For the text-containing cell, return its midpoint in (X, Y) coordinate format. 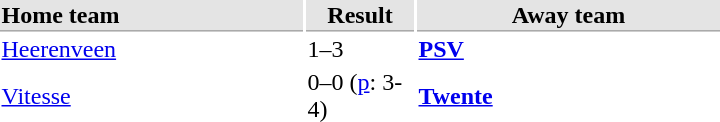
Home team (152, 16)
Away team (568, 16)
PSV (568, 49)
Result (360, 16)
Heerenveen (152, 49)
1–3 (360, 49)
